Detect which cell encompasses the target text, then output its [X, Y] center coordinate. 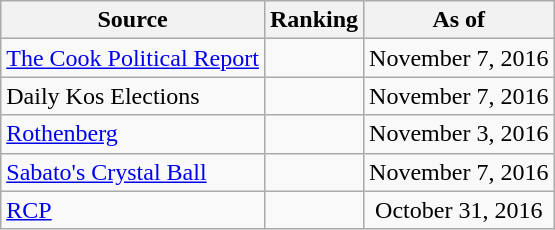
Source [133, 20]
As of [459, 20]
RCP [133, 210]
Daily Kos Elections [133, 96]
Ranking [314, 20]
Rothenberg [133, 134]
October 31, 2016 [459, 210]
Sabato's Crystal Ball [133, 172]
The Cook Political Report [133, 58]
November 3, 2016 [459, 134]
